Scan for the cell matching the given text and deliver its [X, Y] coordinate at center. 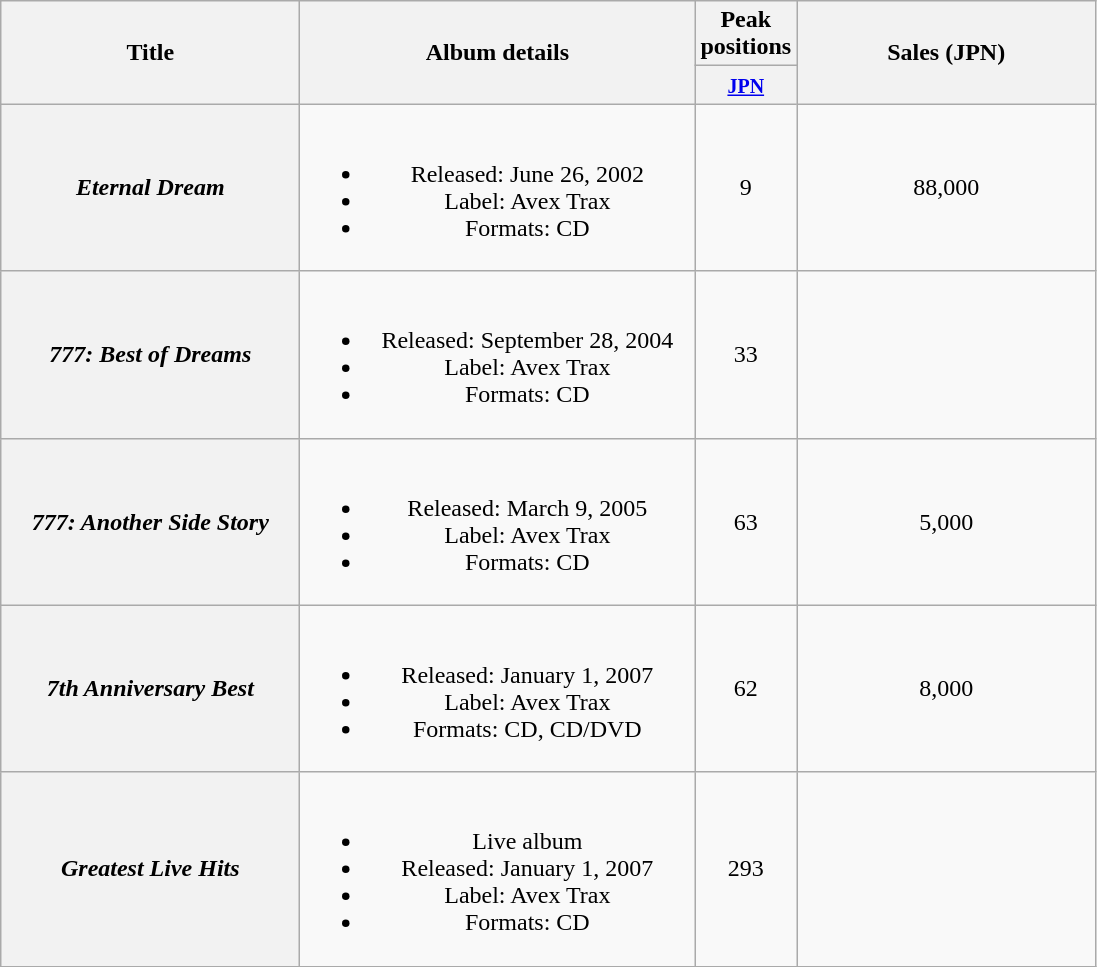
Eternal Dream [150, 188]
Greatest Live Hits [150, 869]
293 [746, 869]
Title [150, 52]
Released: January 1, 2007 Label: Avex TraxFormats: CD, CD/DVD [498, 688]
33 [746, 354]
Sales (JPN) [946, 52]
9 [746, 188]
88,000 [946, 188]
JPN [746, 85]
777: Best of Dreams [150, 354]
777: Another Side Story [150, 522]
Peak positions [746, 34]
63 [746, 522]
5,000 [946, 522]
7th Anniversary Best [150, 688]
Live albumReleased: January 1, 2007 Label: Avex TraxFormats: CD [498, 869]
62 [746, 688]
Released: March 9, 2005 Label: Avex TraxFormats: CD [498, 522]
Released: June 26, 2002 Label: Avex TraxFormats: CD [498, 188]
8,000 [946, 688]
Album details [498, 52]
Released: September 28, 2004 Label: Avex TraxFormats: CD [498, 354]
